Search for the cell housing the specified text and yield its [x, y] center coordinate. 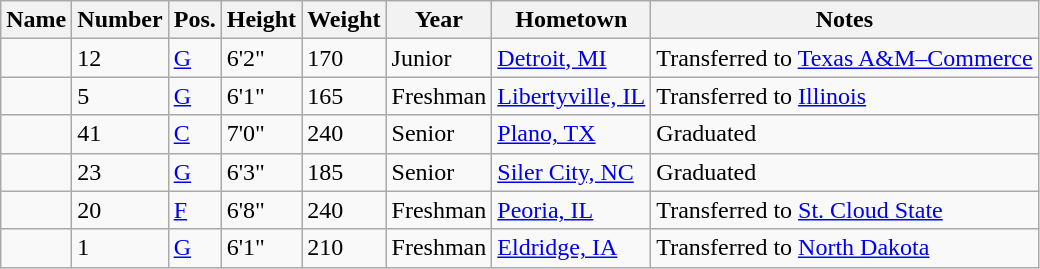
170 [344, 58]
6'3" [261, 172]
Notes [844, 20]
165 [344, 96]
Transferred to North Dakota [844, 248]
6'2" [261, 58]
Transferred to Texas A&M–Commerce [844, 58]
Transferred to St. Cloud State [844, 210]
C [194, 134]
Height [261, 20]
Year [439, 20]
5 [120, 96]
Junior [439, 58]
Name [36, 20]
1 [120, 248]
Weight [344, 20]
210 [344, 248]
6'8" [261, 210]
Number [120, 20]
20 [120, 210]
12 [120, 58]
23 [120, 172]
Eldridge, IA [572, 248]
Pos. [194, 20]
Detroit, MI [572, 58]
F [194, 210]
7'0" [261, 134]
Libertyville, IL [572, 96]
Plano, TX [572, 134]
Siler City, NC [572, 172]
Peoria, IL [572, 210]
Hometown [572, 20]
Transferred to Illinois [844, 96]
41 [120, 134]
185 [344, 172]
